Determine the (x, y) coordinate at the center of the cell enclosing the given text.  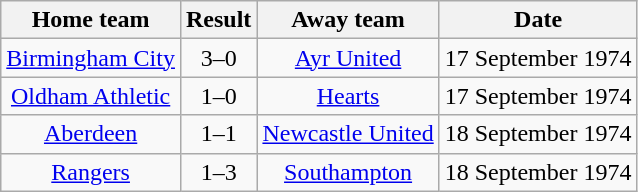
Ayr United (348, 58)
1–1 (218, 134)
1–0 (218, 96)
1–3 (218, 172)
Newcastle United (348, 134)
Birmingham City (91, 58)
Home team (91, 20)
Oldham Athletic (91, 96)
Result (218, 20)
Away team (348, 20)
Date (538, 20)
3–0 (218, 58)
Aberdeen (91, 134)
Hearts (348, 96)
Rangers (91, 172)
Southampton (348, 172)
